Locate the cell with the specified text and output its (X, Y) center coordinate. 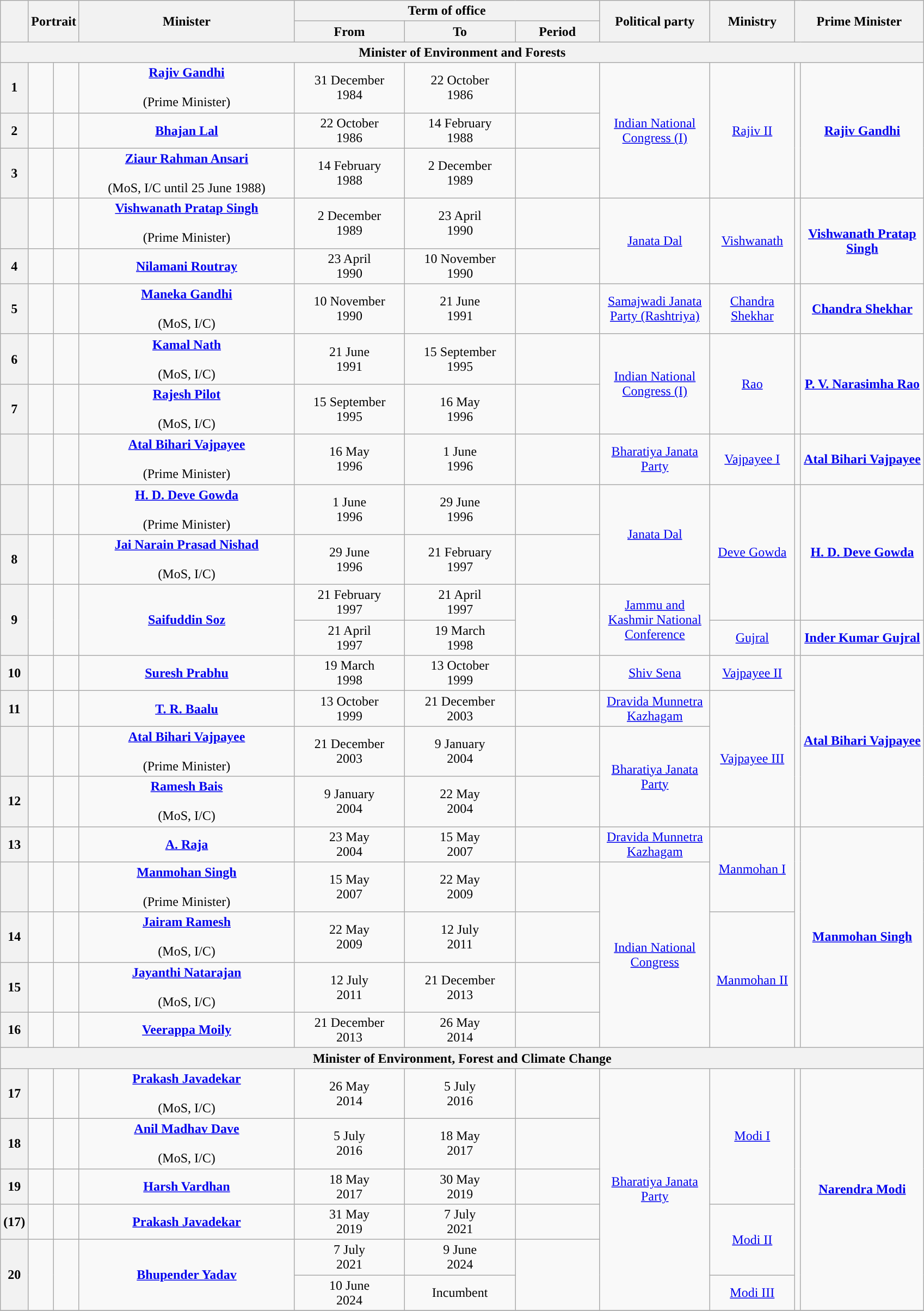
Modi II (752, 1240)
Ziaur Rahman Ansari(MoS, I/C until 25 June 1988) (186, 173)
Period (557, 32)
Vajpayee II (752, 673)
Deve Gowda (752, 552)
22 May2004 (460, 801)
7 (14, 409)
H. D. Deve Gowda (862, 552)
Portrait (54, 21)
10 June2024 (349, 1292)
19 (14, 1186)
30 May2019 (460, 1186)
Modi I (752, 1136)
31 December1984 (349, 88)
Minister of Environment and Forests (463, 52)
8 (14, 560)
9 (14, 620)
6 (14, 359)
Indian National Congress (655, 955)
Shiv Sena (655, 673)
Prime Minister (859, 21)
14 (14, 937)
Inder Kumar Gujral (862, 638)
9 June2024 (460, 1258)
Rajiv II (752, 131)
Prakash Javadekar(MoS, I/C) (186, 1093)
Saifuddin Soz (186, 620)
Modi III (752, 1292)
16 (14, 1030)
From (349, 32)
Incumbent (460, 1292)
Bhupender Yadav (186, 1275)
4 (14, 266)
Kamal Nath(MoS, I/C) (186, 359)
Term of office (447, 11)
Jammu and Kashmir National Conference (655, 620)
Vishwanath Pratap Singh (862, 241)
P. V. Narasimha Rao (862, 384)
Rao (752, 384)
Veerappa Moily (186, 1030)
Manmohan I (752, 869)
Rajesh Pilot(MoS, I/C) (186, 409)
Manmohan Singh(Prime Minister) (186, 887)
15 (14, 987)
Vishwanath (752, 241)
Harsh Vardhan (186, 1186)
2 (14, 131)
1 (14, 88)
Minister of Environment, Forest and Climate Change (463, 1058)
11 (14, 709)
Suresh Prabhu (186, 673)
31 May2019 (349, 1222)
Political party (655, 21)
Jairam Ramesh(MoS, I/C) (186, 937)
18 (14, 1143)
Manmohan II (752, 980)
5 (14, 309)
Gujral (752, 638)
Vishwanath Pratap Singh(Prime Minister) (186, 223)
Vajpayee I (752, 459)
20 (14, 1275)
23 May2004 (349, 844)
H. D. Deve Gowda(Prime Minister) (186, 510)
Rajiv Gandhi(Prime Minister) (186, 88)
Anil Madhav Dave(MoS, I/C) (186, 1143)
Samajwadi Janata Party (Rashtriya) (655, 309)
Jai Narain Prasad Nishad(MoS, I/C) (186, 560)
Maneka Gandhi(MoS, I/C) (186, 309)
Rajiv Gandhi (862, 131)
10 (14, 673)
Jayanthi Natarajan(MoS, I/C) (186, 987)
Prakash Javadekar (186, 1222)
Vajpayee III (752, 759)
T. R. Baalu (186, 709)
12 (14, 801)
3 (14, 173)
17 (14, 1093)
(17) (14, 1222)
To (460, 32)
A. Raja (186, 844)
13 (14, 844)
Ministry (752, 21)
Minister (186, 21)
Manmohan Singh (862, 937)
Bhajan Lal (186, 131)
Ramesh Bais(MoS, I/C) (186, 801)
Narendra Modi (862, 1189)
Nilamani Routray (186, 266)
